Search for the cell housing the specified text and yield its (x, y) center coordinate. 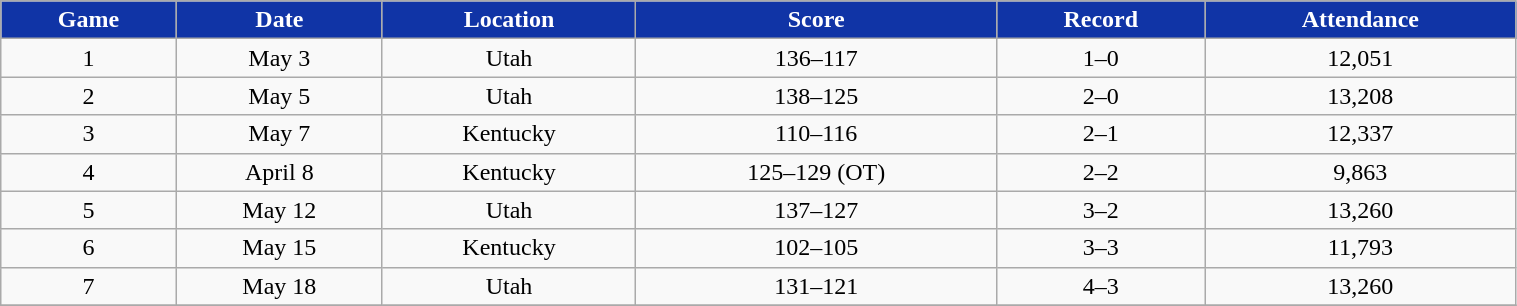
Location (508, 20)
May 5 (279, 96)
2–1 (1101, 134)
Date (279, 20)
110–116 (816, 134)
May 3 (279, 58)
Record (1101, 20)
131–121 (816, 286)
138–125 (816, 96)
7 (88, 286)
13,208 (1360, 96)
2–0 (1101, 96)
3–2 (1101, 210)
May 7 (279, 134)
12,051 (1360, 58)
4 (88, 172)
May 12 (279, 210)
137–127 (816, 210)
2 (88, 96)
Attendance (1360, 20)
May 18 (279, 286)
6 (88, 248)
Game (88, 20)
April 8 (279, 172)
136–117 (816, 58)
12,337 (1360, 134)
102–105 (816, 248)
1–0 (1101, 58)
3–3 (1101, 248)
May 15 (279, 248)
1 (88, 58)
4–3 (1101, 286)
125–129 (OT) (816, 172)
Score (816, 20)
9,863 (1360, 172)
2–2 (1101, 172)
5 (88, 210)
11,793 (1360, 248)
3 (88, 134)
